Find where the given text appears and provide that cell's center as [X, Y] coordinate. 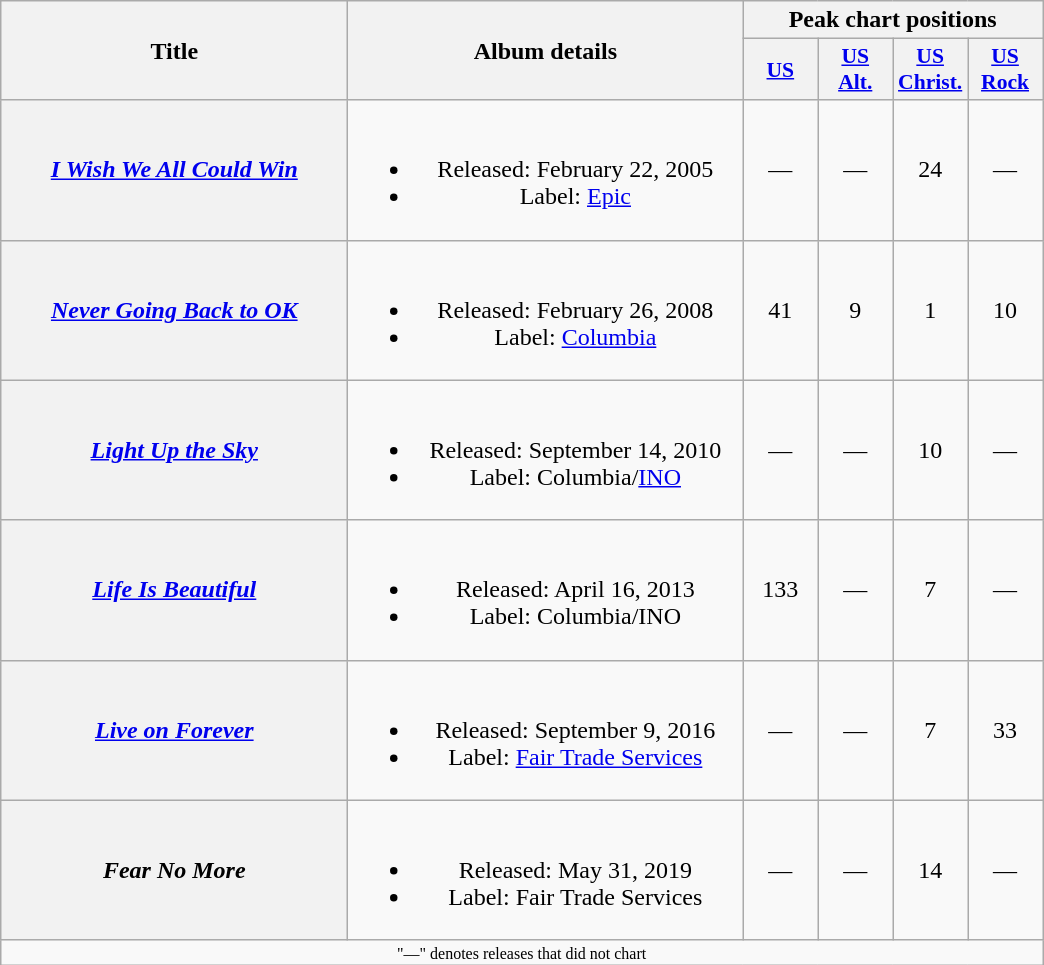
Released: May 31, 2019Label: Fair Trade Services [546, 870]
24 [930, 170]
33 [1006, 730]
USAlt. [856, 70]
Live on Forever [174, 730]
Album details [546, 50]
Released: September 14, 2010Label: Columbia/INO [546, 450]
41 [780, 310]
14 [930, 870]
9 [856, 310]
Fear No More [174, 870]
Never Going Back to OK [174, 310]
Released: February 22, 2005Label: Epic [546, 170]
Life Is Beautiful [174, 590]
Light Up the Sky [174, 450]
133 [780, 590]
Title [174, 50]
Released: September 9, 2016Label: Fair Trade Services [546, 730]
Released: April 16, 2013Label: Columbia/INO [546, 590]
I Wish We All Could Win [174, 170]
USChrist. [930, 70]
"—" denotes releases that did not chart [522, 952]
Peak chart positions [893, 20]
Released: February 26, 2008Label: Columbia [546, 310]
US [780, 70]
USRock [1006, 70]
1 [930, 310]
